Provide the (x, y) coordinate of the cell's center where the given text is located.  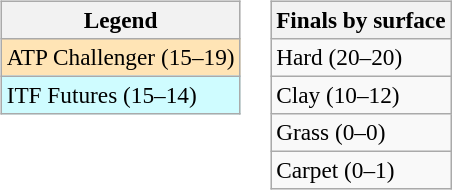
Grass (0–0) (361, 133)
ITF Futures (15–14) (120, 95)
ATP Challenger (15–19) (120, 57)
Carpet (0–1) (361, 171)
Hard (20–20) (361, 57)
Clay (10–12) (361, 95)
Legend (120, 20)
Finals by surface (361, 20)
